Determine the (x, y) coordinate at the center of the cell enclosing the given text.  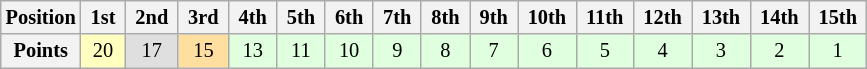
11th (604, 17)
7 (494, 51)
3rd (203, 17)
12th (662, 17)
Points (41, 51)
6 (547, 51)
10th (547, 17)
15th (838, 17)
2nd (152, 17)
3 (721, 51)
7th (397, 17)
13th (721, 17)
13 (253, 51)
4 (662, 51)
6th (349, 17)
4th (253, 17)
8 (445, 51)
8th (445, 17)
2 (779, 51)
Position (41, 17)
11 (301, 51)
15 (203, 51)
14th (779, 17)
9 (397, 51)
5th (301, 17)
10 (349, 51)
1 (838, 51)
9th (494, 17)
5 (604, 51)
20 (104, 51)
17 (152, 51)
1st (104, 17)
